Find where the given text appears and provide that cell's center as (X, Y) coordinate. 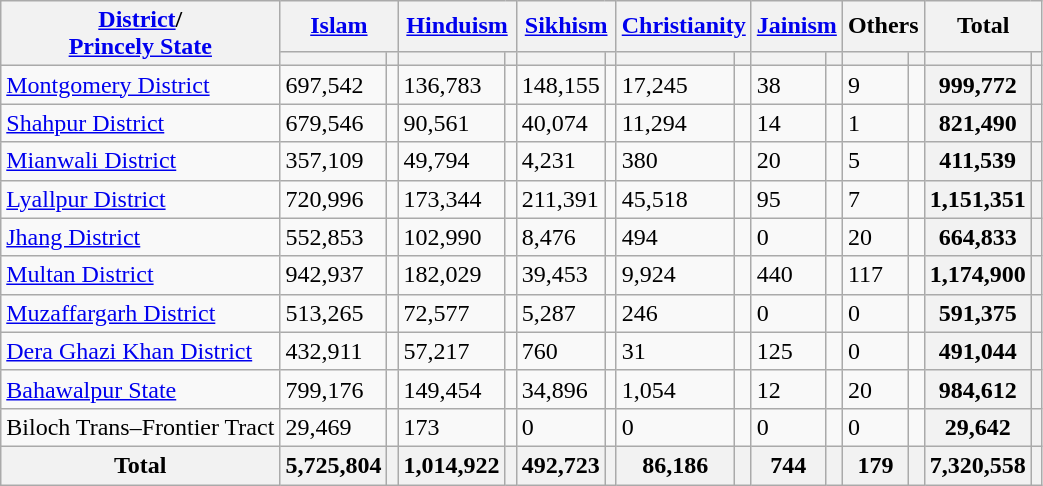
1,174,900 (978, 275)
117 (875, 275)
999,772 (978, 85)
173,344 (452, 199)
679,546 (334, 123)
149,454 (452, 389)
9 (875, 85)
411,539 (978, 161)
664,833 (978, 237)
Bahawalpur State (140, 389)
591,375 (978, 313)
95 (788, 199)
9,924 (675, 275)
760 (560, 351)
Jainism (796, 26)
72,577 (452, 313)
492,723 (560, 465)
8,476 (560, 237)
102,990 (452, 237)
17,245 (675, 85)
45,518 (675, 199)
5 (875, 161)
125 (788, 351)
1,151,351 (978, 199)
Hinduism (457, 26)
440 (788, 275)
5,287 (560, 313)
821,490 (978, 123)
34,896 (560, 389)
40,074 (560, 123)
136,783 (452, 85)
Islam (339, 26)
29,642 (978, 427)
5,725,804 (334, 465)
Montgomery District (140, 85)
4,231 (560, 161)
246 (675, 313)
Sikhism (566, 26)
11,294 (675, 123)
38 (788, 85)
31 (675, 351)
29,469 (334, 427)
513,265 (334, 313)
90,561 (452, 123)
Others (883, 26)
Mianwali District (140, 161)
7,320,558 (978, 465)
Lyallpur District (140, 199)
182,029 (452, 275)
179 (875, 465)
District/Princely State (140, 34)
380 (675, 161)
14 (788, 123)
12 (788, 389)
744 (788, 465)
942,937 (334, 275)
1 (875, 123)
Biloch Trans–Frontier Tract (140, 427)
173 (452, 427)
148,155 (560, 85)
Shahpur District (140, 123)
432,911 (334, 351)
Muzaffargarh District (140, 313)
Jhang District (140, 237)
7 (875, 199)
49,794 (452, 161)
494 (675, 237)
799,176 (334, 389)
211,391 (560, 199)
1,014,922 (452, 465)
720,996 (334, 199)
39,453 (560, 275)
357,109 (334, 161)
1,054 (675, 389)
Christianity (684, 26)
984,612 (978, 389)
86,186 (675, 465)
Multan District (140, 275)
697,542 (334, 85)
552,853 (334, 237)
491,044 (978, 351)
57,217 (452, 351)
Dera Ghazi Khan District (140, 351)
